Output the (X, Y) coordinate of the center of the cell containing the given text.  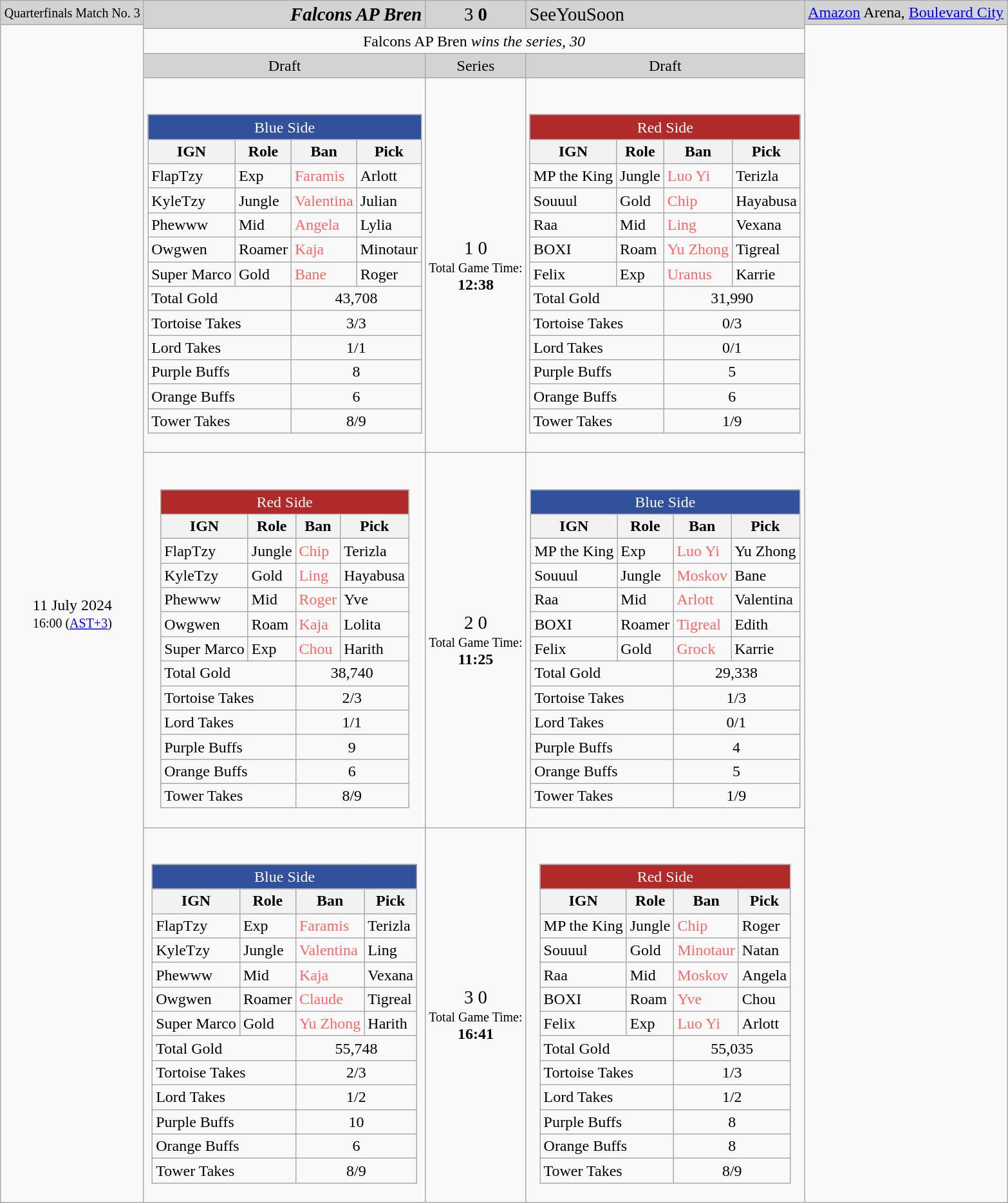
11 July 2024 16:00 (AST+3) (72, 614)
Falcons AP Bren (285, 15)
43,708 (356, 299)
Natan (764, 950)
1 0Total Game Time:12:38 (476, 265)
55,748 (356, 1048)
2 0Total Game Time:11:25 (476, 640)
3 0 (476, 15)
10 (356, 1122)
3/3 (356, 323)
Lylia (389, 225)
38,740 (351, 673)
31,990 (732, 299)
Claude (330, 999)
4 (736, 747)
0/3 (732, 323)
Falcons AP Bren wins the series, 30 (474, 41)
Edith (765, 624)
Uranus (698, 274)
55,035 (733, 1048)
Quarterfinals Match No. 3 (72, 13)
Lolita (375, 624)
29,338 (736, 673)
Series (476, 66)
Amazon Arena, Boulevard City (906, 13)
SeeYouSoon (666, 15)
Julian (389, 200)
Grock (702, 649)
9 (351, 747)
3 0Total Game Time:16:41 (476, 1015)
